Return the [x, y] coordinate for the center point of the cell that contains the specified text.  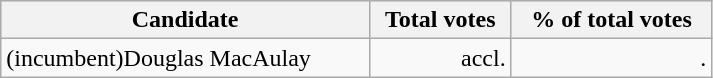
Total votes [440, 20]
Candidate [186, 20]
accl. [440, 58]
% of total votes [612, 20]
(incumbent)Douglas MacAulay [186, 58]
. [612, 58]
